For the text-containing cell, return its midpoint in [x, y] coordinate format. 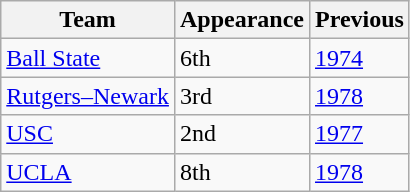
3rd [242, 96]
Appearance [242, 20]
2nd [242, 134]
6th [242, 58]
1977 [359, 134]
USC [88, 134]
Ball State [88, 58]
8th [242, 172]
Previous [359, 20]
1974 [359, 58]
Rutgers–Newark [88, 96]
Team [88, 20]
UCLA [88, 172]
